Detect which cell encompasses the target text, then output its (X, Y) center coordinate. 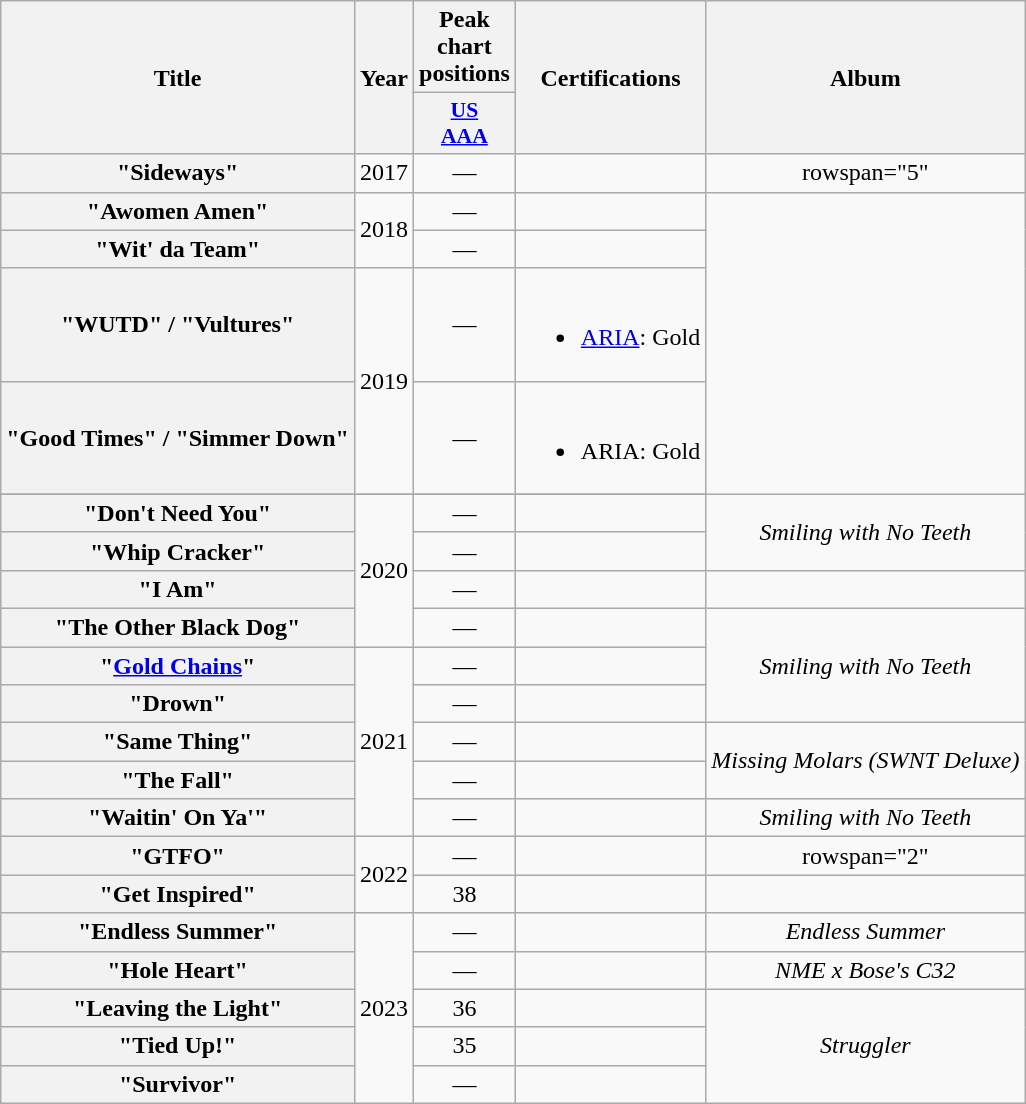
"The Other Black Dog" (178, 627)
USAAA (465, 124)
"Tied Up!" (178, 1046)
"WUTD" / "Vultures" (178, 324)
"I Am" (178, 589)
Endless Summer (866, 932)
"GTFO" (178, 856)
"Drown" (178, 704)
Peak chart positions (465, 47)
Certifications (610, 78)
Struggler (866, 1046)
"Same Thing" (178, 742)
"Survivor" (178, 1084)
35 (465, 1046)
"Waitin' On Ya'" (178, 818)
rowspan="2" (866, 856)
Title (178, 78)
Year (384, 78)
"The Fall" (178, 780)
"Don't Need You" (178, 513)
"Get Inspired" (178, 894)
"Good Times" / "Simmer Down" (178, 438)
2022 (384, 875)
2018 (384, 230)
"Leaving the Light" (178, 1008)
2019 (384, 381)
"Endless Summer" (178, 932)
NME x Bose's C32 (866, 970)
"Wit' da Team" (178, 249)
38 (465, 894)
36 (465, 1008)
rowspan="5" (866, 173)
"Awomen Amen" (178, 211)
"Sideways" (178, 173)
Album (866, 78)
Missing Molars (SWNT Deluxe) (866, 761)
"Hole Heart" (178, 970)
"Gold Chains" (178, 665)
2021 (384, 741)
2017 (384, 173)
2023 (384, 1008)
"Whip Cracker" (178, 551)
2020 (384, 570)
